For the text-containing cell, return its midpoint in (x, y) coordinate format. 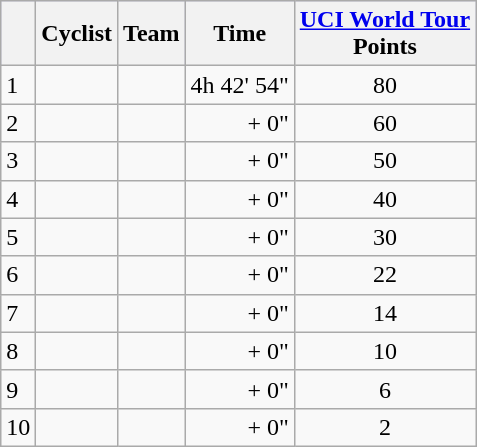
Time (240, 34)
Team (152, 34)
Cyclist (77, 34)
9 (18, 389)
8 (18, 351)
1 (18, 85)
5 (18, 237)
80 (384, 85)
60 (384, 123)
UCI World TourPoints (384, 34)
14 (384, 313)
4h 42' 54" (240, 85)
4 (18, 199)
7 (18, 313)
40 (384, 199)
22 (384, 275)
3 (18, 161)
50 (384, 161)
30 (384, 237)
